Search for the cell housing the specified text and yield its [X, Y] center coordinate. 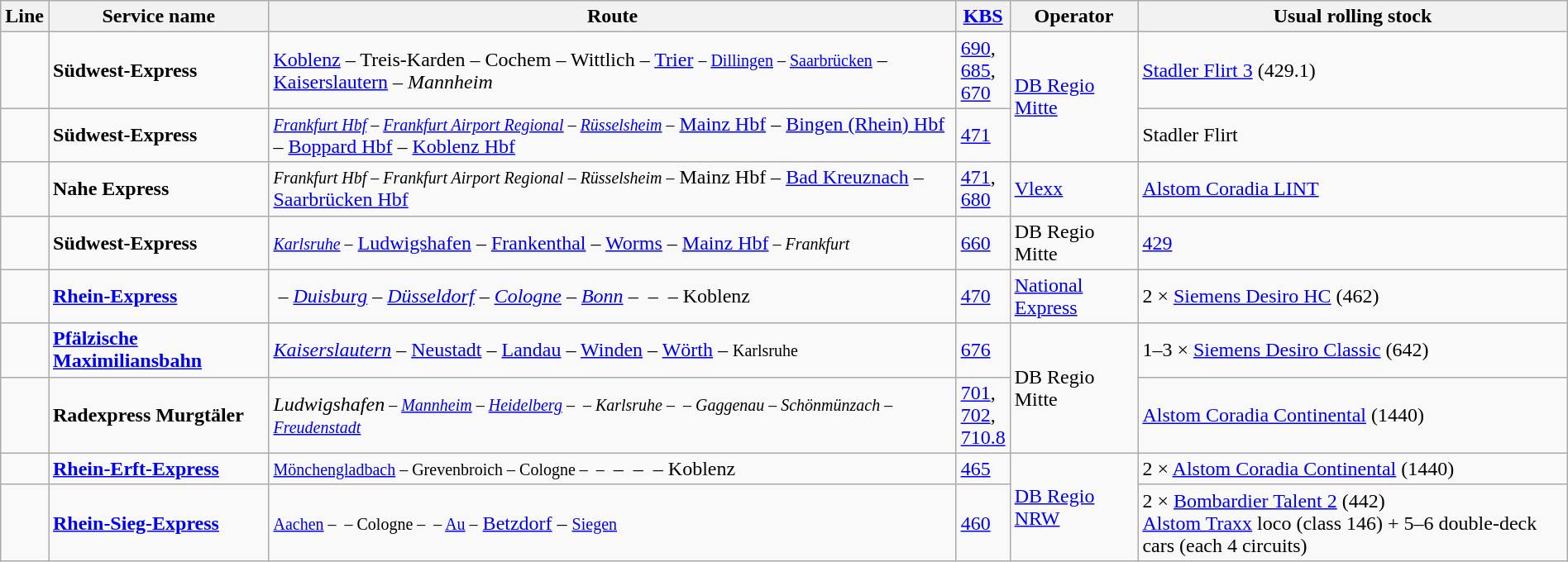
Pfälzische Maximiliansbahn [158, 350]
– Duisburg – Düsseldorf – Cologne – Bonn – – – Koblenz [612, 296]
Rhein-Sieg-Express [158, 522]
1–3 × Siemens Desiro Classic (642) [1353, 350]
Vlexx [1073, 188]
Frankfurt Hbf – Frankfurt Airport Regional – Rüsselsheim – Mainz Hbf – Bingen (Rhein) Hbf – Boppard Hbf – Koblenz Hbf [612, 136]
Aachen – – Cologne – – Au – Betzdorf – Siegen [612, 522]
460 [982, 522]
Kaiserslautern – Neustadt – Landau – Winden – Wörth – Karlsruhe [612, 350]
KBS [982, 17]
Route [612, 17]
Line [25, 17]
Stadler Flirt [1353, 136]
Stadler Flirt 3 (429.1) [1353, 70]
676 [982, 350]
Alstom Coradia LINT [1353, 188]
465 [982, 469]
DB Regio NRW [1073, 507]
2 × Siemens Desiro HC (462) [1353, 296]
2 × Alstom Coradia Continental (1440) [1353, 469]
Radexpress Murgtäler [158, 415]
National Express [1073, 296]
Mönchengladbach – Grevenbroich – Cologne – – – – – Koblenz [612, 469]
Nahe Express [158, 188]
Frankfurt Hbf – Frankfurt Airport Regional – Rüsselsheim – Mainz Hbf – Bad Kreuznach – Saarbrücken Hbf [612, 188]
Ludwigshafen – Mannheim – Heidelberg – – Karlsruhe – – Gaggenau – Schönmünzach – Freudenstadt [612, 415]
Rhein-Express [158, 296]
470 [982, 296]
Operator [1073, 17]
Usual rolling stock [1353, 17]
471 [982, 136]
Koblenz – Treis-Karden – Cochem – Wittlich – Trier – Dillingen – Saarbrücken – Kaiserslautern – Mannheim [612, 70]
471, 680 [982, 188]
2 × Bombardier Talent 2 (442)Alstom Traxx loco (class 146) + 5–6 double-deck cars (each 4 circuits) [1353, 522]
690, 685, 670 [982, 70]
660 [982, 243]
Alstom Coradia Continental (1440) [1353, 415]
Rhein-Erft-Express [158, 469]
Karlsruhe – Ludwigshafen – Frankenthal – Worms – Mainz Hbf – Frankfurt [612, 243]
429 [1353, 243]
Service name [158, 17]
701, 702, 710.8 [982, 415]
